Extract the [x, y] coordinate from the center of the cell holding the provided text.  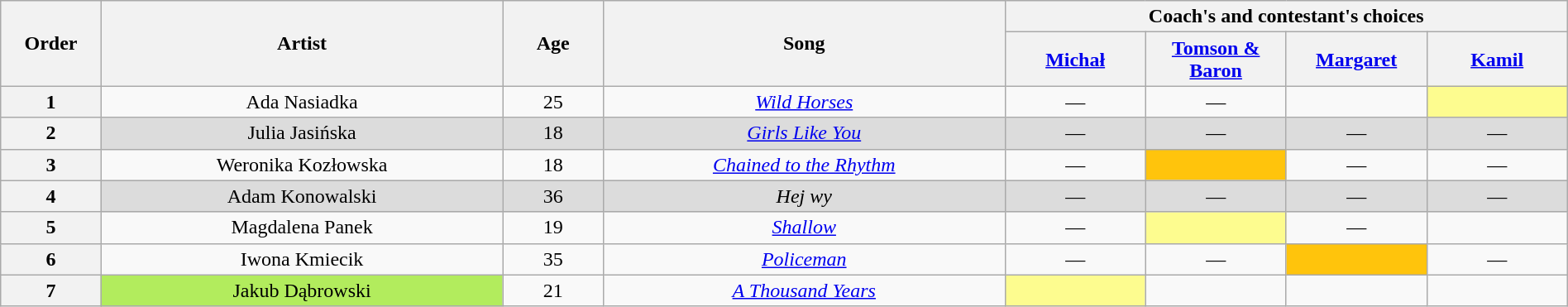
4 [51, 196]
21 [552, 290]
Magdalena Panek [302, 228]
35 [552, 259]
Kamil [1497, 60]
Shallow [804, 228]
Girls Like You [804, 133]
Ada Nasiadka [302, 102]
19 [552, 228]
Artist [302, 43]
7 [51, 290]
Jakub Dąbrowski [302, 290]
Wild Horses [804, 102]
Adam Konowalski [302, 196]
25 [552, 102]
5 [51, 228]
2 [51, 133]
Order [51, 43]
Song [804, 43]
Policeman [804, 259]
Age [552, 43]
A Thousand Years [804, 290]
Iwona Kmiecik [302, 259]
Coach's and contestant's choices [1286, 17]
Michał [1075, 60]
6 [51, 259]
Chained to the Rhythm [804, 165]
Julia Jasińska [302, 133]
Tomson & Baron [1216, 60]
Hej wy [804, 196]
1 [51, 102]
36 [552, 196]
Weronika Kozłowska [302, 165]
Margaret [1356, 60]
3 [51, 165]
